Extract the (X, Y) coordinate from the center of the cell holding the provided text.  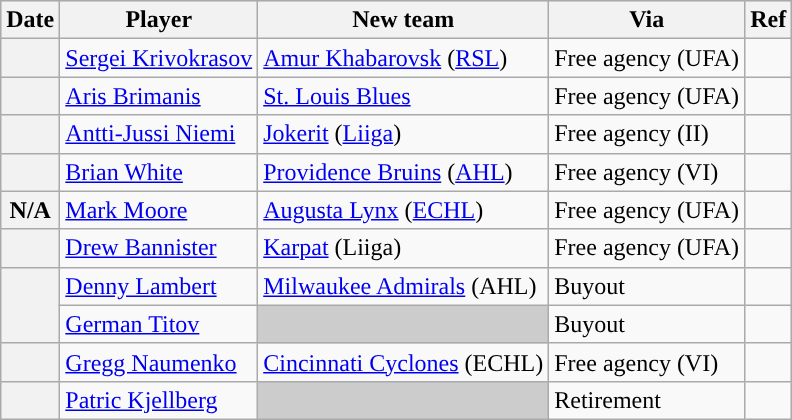
Brian White (159, 172)
Free agency (II) (647, 134)
Antti-Jussi Niemi (159, 134)
Via (647, 20)
Cincinnati Cyclones (ECHL) (404, 362)
St. Louis Blues (404, 96)
German Titov (159, 324)
N/A (30, 210)
Sergei Krivokrasov (159, 58)
Jokerit (Liiga) (404, 134)
Gregg Naumenko (159, 362)
Denny Lambert (159, 286)
Augusta Lynx (ECHL) (404, 210)
Patric Kjellberg (159, 400)
Player (159, 20)
Retirement (647, 400)
Providence Bruins (AHL) (404, 172)
Date (30, 20)
Mark Moore (159, 210)
Ref (768, 20)
Karpat (Liiga) (404, 248)
Amur Khabarovsk (RSL) (404, 58)
New team (404, 20)
Drew Bannister (159, 248)
Milwaukee Admirals (AHL) (404, 286)
Aris Brimanis (159, 96)
